Find where the given text appears and provide that cell's center as [X, Y] coordinate. 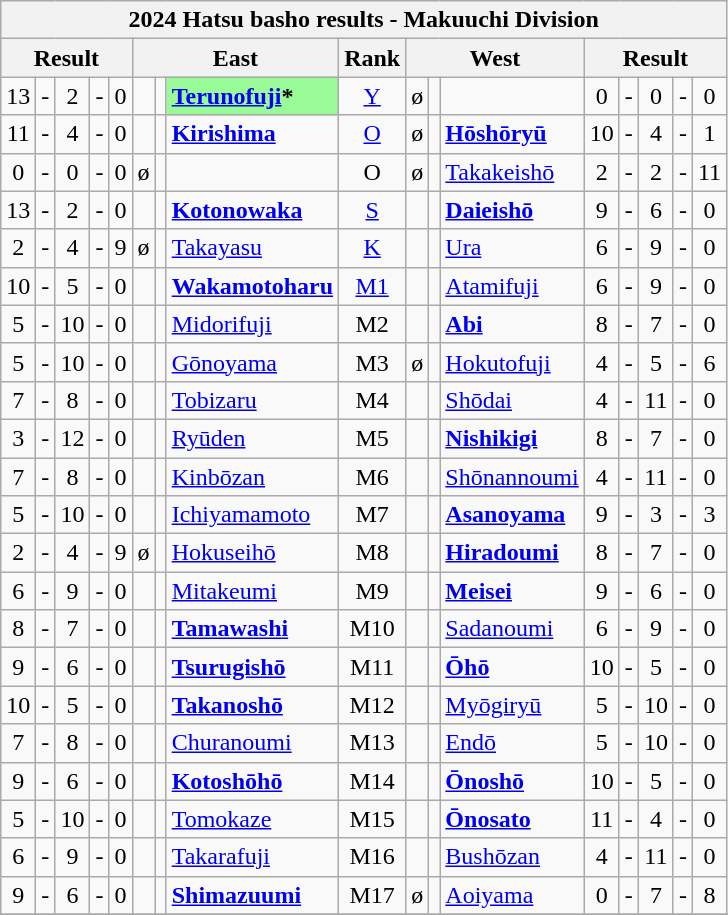
Takakeishō [512, 172]
M4 [372, 400]
2024 Hatsu basho results - Makuuchi Division [364, 20]
Wakamotoharu [252, 286]
Nishikigi [512, 438]
Tamawashi [252, 629]
Ōnosato [512, 819]
M16 [372, 857]
M2 [372, 324]
Endō [512, 743]
Kotonowaka [252, 210]
Ura [512, 248]
Meisei [512, 591]
Hokutofuji [512, 362]
Myōgiryū [512, 705]
Terunofuji* [252, 96]
M8 [372, 553]
Asanoyama [512, 515]
Gōnoyama [252, 362]
Aoiyama [512, 895]
M10 [372, 629]
M7 [372, 515]
Ōhō [512, 667]
Y [372, 96]
Shimazuumi [252, 895]
K [372, 248]
Atamifuji [512, 286]
Hiradoumi [512, 553]
Hokuseihō [252, 553]
Sadanoumi [512, 629]
M15 [372, 819]
1 [709, 134]
M14 [372, 781]
West [496, 58]
Bushōzan [512, 857]
Rank [372, 58]
Kotoshōhō [252, 781]
Takanoshō [252, 705]
Churanoumi [252, 743]
Ichiyamamoto [252, 515]
Tobizaru [252, 400]
Midorifuji [252, 324]
Kirishima [252, 134]
M3 [372, 362]
Ryūden [252, 438]
Ōnoshō [512, 781]
Takayasu [252, 248]
M11 [372, 667]
Hōshōryū [512, 134]
S [372, 210]
Shōdai [512, 400]
Daieishō [512, 210]
M13 [372, 743]
12 [72, 438]
M12 [372, 705]
East [236, 58]
Shōnannoumi [512, 477]
M1 [372, 286]
Tsurugishō [252, 667]
Mitakeumi [252, 591]
M6 [372, 477]
Kinbōzan [252, 477]
M5 [372, 438]
M17 [372, 895]
M9 [372, 591]
Abi [512, 324]
Tomokaze [252, 819]
Takarafuji [252, 857]
